Scan for the cell matching the given text and deliver its (X, Y) coordinate at center. 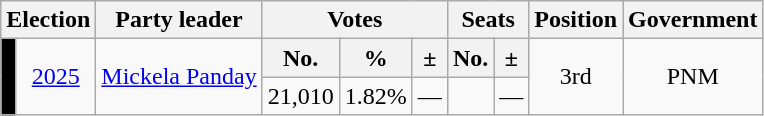
1.82% (376, 96)
Mickela Panday (179, 77)
Votes (354, 20)
Election (48, 20)
2025 (56, 77)
Seats (488, 20)
Party leader (179, 20)
3rd (576, 77)
PNM (693, 77)
% (376, 58)
Position (576, 20)
21,010 (300, 96)
Government (693, 20)
